Extract the (X, Y) coordinate from the center of the cell holding the provided text.  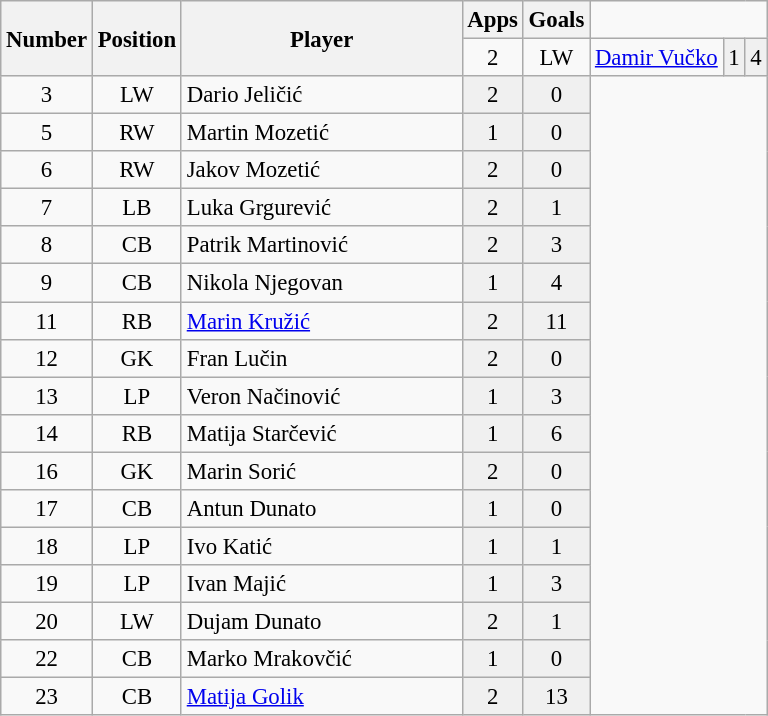
Patrik Martinović (322, 245)
Matija Starčević (322, 433)
Antun Dunato (322, 509)
Dujam Dunato (322, 621)
17 (47, 509)
LB (136, 208)
Nikola Njegovan (322, 283)
Marin Sorić (322, 471)
16 (47, 471)
Marko Mrakovčić (322, 659)
5 (47, 133)
Position (136, 38)
9 (47, 283)
Martin Mozetić (322, 133)
Damir Vučko (656, 58)
Jakov Mozetić (322, 170)
23 (47, 697)
12 (47, 358)
7 (47, 208)
18 (47, 546)
20 (47, 621)
Ivan Majić (322, 584)
19 (47, 584)
8 (47, 245)
14 (47, 433)
22 (47, 659)
Apps (492, 20)
Veron Načinović (322, 396)
Number (47, 38)
Player (322, 38)
Matija Golik (322, 697)
Dario Jeličić (322, 95)
Ivo Katić (322, 546)
Marin Kružić (322, 321)
Fran Lučin (322, 358)
Luka Grgurević (322, 208)
Goals (556, 20)
